Provide the (x, y) coordinate of the cell's center where the given text is located.  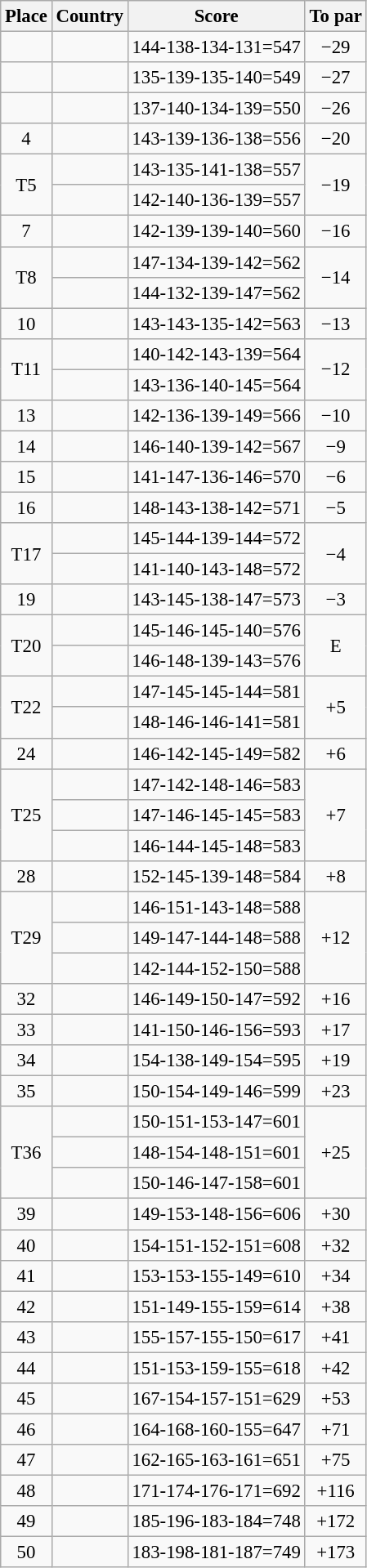
147-145-145-144=581 (216, 692)
146-151-143-148=588 (216, 907)
−27 (335, 78)
135-139-135-140=549 (216, 78)
−5 (335, 507)
146-142-145-149=582 (216, 753)
137-140-134-139=550 (216, 109)
+17 (335, 1030)
+6 (335, 753)
155-157-155-150=617 (216, 1337)
Score (216, 16)
−13 (335, 324)
T8 (26, 278)
+38 (335, 1307)
−6 (335, 477)
+42 (335, 1368)
142-144-152-150=588 (216, 968)
150-154-149-146=599 (216, 1092)
47 (26, 1460)
+23 (335, 1092)
146-140-139-142=567 (216, 446)
44 (26, 1368)
164-168-160-155=647 (216, 1429)
45 (26, 1399)
33 (26, 1030)
T5 (26, 185)
143-135-141-138=557 (216, 170)
141-150-146-156=593 (216, 1030)
40 (26, 1245)
10 (26, 324)
142-139-139-140=560 (216, 231)
151-149-155-159=614 (216, 1307)
152-145-139-148=584 (216, 877)
+7 (335, 815)
143-139-136-138=556 (216, 139)
148-154-148-151=601 (216, 1153)
24 (26, 753)
14 (26, 446)
162-165-163-161=651 (216, 1460)
+32 (335, 1245)
−9 (335, 446)
149-147-144-148=588 (216, 938)
+116 (335, 1490)
48 (26, 1490)
−4 (335, 554)
−20 (335, 139)
39 (26, 1214)
+173 (335, 1552)
171-174-176-171=692 (216, 1490)
143-143-135-142=563 (216, 324)
T25 (26, 815)
147-134-139-142=562 (216, 262)
141-147-136-146=570 (216, 477)
T22 (26, 708)
+41 (335, 1337)
−10 (335, 416)
+8 (335, 877)
Country (90, 16)
+12 (335, 938)
148-146-146-141=581 (216, 723)
T20 (26, 646)
42 (26, 1307)
153-153-155-149=610 (216, 1275)
183-198-181-187=749 (216, 1552)
15 (26, 477)
145-144-139-144=572 (216, 538)
+30 (335, 1214)
148-143-138-142=571 (216, 507)
7 (26, 231)
T11 (26, 369)
142-136-139-149=566 (216, 416)
147-142-148-146=583 (216, 784)
154-138-149-154=595 (216, 1061)
150-146-147-158=601 (216, 1184)
146-148-139-143=576 (216, 661)
50 (26, 1552)
144-132-139-147=562 (216, 293)
+25 (335, 1152)
143-136-140-145=564 (216, 385)
−14 (335, 278)
−12 (335, 369)
T29 (26, 938)
T17 (26, 554)
144-138-134-131=547 (216, 47)
To par (335, 16)
149-153-148-156=606 (216, 1214)
4 (26, 139)
32 (26, 999)
141-140-143-148=572 (216, 570)
+75 (335, 1460)
T36 (26, 1152)
146-144-145-148=583 (216, 846)
143-145-138-147=573 (216, 600)
34 (26, 1061)
+172 (335, 1521)
41 (26, 1275)
43 (26, 1337)
145-146-145-140=576 (216, 631)
19 (26, 600)
−16 (335, 231)
154-151-152-151=608 (216, 1245)
147-146-145-145=583 (216, 815)
Place (26, 16)
35 (26, 1092)
185-196-183-184=748 (216, 1521)
46 (26, 1429)
−3 (335, 600)
+71 (335, 1429)
+19 (335, 1061)
+53 (335, 1399)
167-154-157-151=629 (216, 1399)
−26 (335, 109)
142-140-136-139=557 (216, 200)
−19 (335, 185)
+34 (335, 1275)
28 (26, 877)
49 (26, 1521)
+16 (335, 999)
−29 (335, 47)
E (335, 646)
150-151-153-147=601 (216, 1122)
140-142-143-139=564 (216, 354)
16 (26, 507)
+5 (335, 708)
13 (26, 416)
151-153-159-155=618 (216, 1368)
146-149-150-147=592 (216, 999)
